Search for the cell housing the specified text and yield its [x, y] center coordinate. 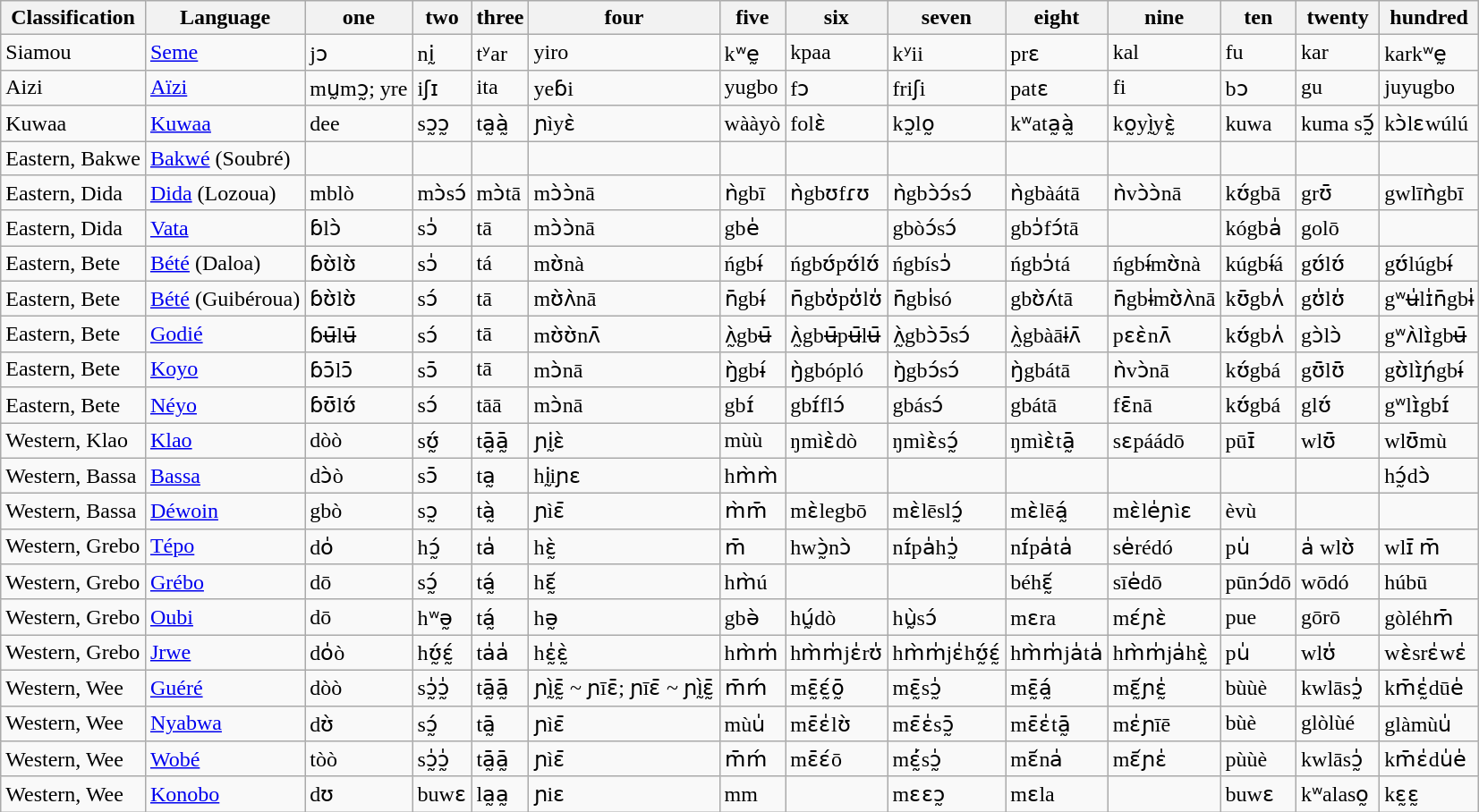
dɔ̀ò [359, 476]
hm̀ú [752, 582]
sīe̍dō [1164, 582]
kógba̍ [1258, 228]
kar [1339, 53]
hm̀m̍ja̍hɛ̰̀ [1164, 653]
Bété (Guibéroua) [225, 299]
ɲḭɛ̀ [625, 440]
ta̰ [500, 476]
yeɓi [625, 88]
dʊ [359, 794]
Oubi [225, 617]
m̀m̄ [752, 512]
ɲiɛ [625, 794]
mʊ̀ʌ̀nā [625, 299]
hm̀m̍jɛ̍hʊ̰́ɛ̰́ [947, 653]
gbɪ́flɔ́ [837, 405]
pūnɔ́dō [1258, 582]
gʊ̀lɪ̀ɲ́gbɨ́ [1430, 369]
tòò [359, 759]
ǹgbàátā [1057, 193]
km̄ɛ̰̍dūe̍ [1430, 688]
n̄gbʊ̍pʊ̍lʊ̍ [837, 299]
mɔ̀sɔ́ [442, 193]
hundred [1430, 18]
sɔ̰ɔ̰ [442, 123]
gbòɔ́sɔ́ [947, 228]
bùùè [1258, 688]
mɛ̰᷄ɲɛ̰̍ [1164, 688]
Grébo [225, 582]
kʸii [947, 53]
ɓʉ̄lʉ̄ [359, 334]
mɛ̍ɲīē [1164, 723]
ŋ̀gbópló [837, 369]
gbe̍ [752, 228]
Classification [73, 18]
dee [359, 123]
mɛ̀lēá̰ [1057, 512]
ta̍ [500, 546]
ǹvɔ̀ɔ̀nā [1164, 193]
wlʊ̄mù [1430, 440]
Bakwé (Soubré) [225, 158]
tā̰ [500, 723]
tʸar [500, 53]
kɔ̀lɛwúlú [1430, 123]
kuwa [1258, 123]
km̄ɛ̍du̍e̍ [1430, 759]
Déwoin [225, 512]
mblò [359, 193]
mm [752, 794]
six [837, 18]
sɔ̰ [442, 512]
Western, Klao [73, 440]
mùù [752, 440]
iʃɪ [442, 88]
Language [225, 18]
seven [947, 18]
kʊ́gbā [1258, 193]
kal [1164, 53]
Wobé [225, 759]
Dida (Lozoua) [225, 193]
ʌ̰̀gbʉ̄ [752, 334]
mɛ̄ɛ̍lʊ̀ [837, 723]
mɛ̰̄ɛ̰́ō̰ [837, 688]
pue [1258, 617]
ɲìyɛ̀ [625, 123]
mɛ̰̄sɔ̰̍ [947, 688]
mʊ̀ʊ̀nʌ̄ [625, 334]
Tépo [225, 546]
mɛɛɔ̰ [947, 794]
se̍rédó [1164, 546]
hɔ̰́ [442, 546]
pùùè [1258, 759]
èvù [1258, 512]
kpaa [837, 53]
hɛ̰̀ [625, 546]
ta̰à̰ [500, 123]
gbʊ̀ʌ́tā [1057, 299]
ɲḭ̀ɛ̰̄ ~ ɲīɛ̄; ɲīɛ̄ ~ ɲḭ̀ɛ̰̄ [625, 688]
three [500, 18]
gbásɔ́ [947, 405]
nɪ́pa̍hɔ̰̍ [947, 546]
ko̰yḭ̀yɛ̰̀ [1164, 123]
ǹvɔ̀nā [1164, 369]
hɛ̰̍ɛ̰̀ [625, 653]
hɛ̰᷄ [625, 582]
Bassa [225, 476]
mùu̍ [752, 723]
gʊ́lʊ́ [1339, 264]
hm̀m̍jɛ̍rʊ̍ [837, 653]
n̄gbɨ̍mʊ̀ʌ̀nā [1164, 299]
wlʊ̄ [1339, 440]
mɛ̰̍́sɔ̰̍ [947, 759]
kuma sɔ̰᷄ [1339, 123]
gòléhm̄ [1430, 617]
friʃi [947, 88]
nine [1164, 18]
Bété (Daloa) [225, 264]
ǹgbʊfɾʊ [837, 193]
hɔ̰́dɔ̀ [1430, 476]
mɛ̰̄á̰ [1057, 688]
tà̰ [500, 512]
kúgbɨ́á [1258, 264]
mʊ̀nà [625, 264]
ŋ̀gbɨ́ [752, 369]
mɛ̀legbō [837, 512]
mɛ᷄na̍ [1057, 759]
dʊ̀ [359, 723]
glòlùé [1339, 723]
mɛ̄ɛ̍tā̰ [1057, 723]
Guéré [225, 688]
ńgbísɔ̍ [947, 264]
pɛɛ̀nʌ̄ [1164, 334]
Néyo [225, 405]
kʊ́gbʌ̍ [1258, 334]
wlʊ̍ [1339, 653]
Klao [225, 440]
fu [1258, 53]
fɛ̄nā [1164, 405]
kʊ̄gbʌ̍ [1258, 299]
gʷlɪ̀gbɪ́ [1430, 405]
hwɔ̰̀nɔ̀ [837, 546]
a̍ wlʊ̀ [1339, 546]
Konobo [225, 794]
mɛ̄ɛ́ō [837, 759]
kʷalaso̰ [1339, 794]
Aizi [73, 88]
glʊ́ [1339, 405]
hm̀m̍ [752, 653]
ta̍a̍ [500, 653]
Jrwe [225, 653]
ŋmìɛ̀tā̰ [1057, 440]
ŋ̀gbɔ́sɔ́ [947, 369]
pūɪ̄ [1258, 440]
ǹgbɔ̀ɔ́sɔ́ [947, 193]
hə̰ [625, 617]
yiro [625, 53]
ńgbʊ́pʊ́lʊ́ [837, 264]
four [625, 18]
Seme [225, 53]
wààyò [752, 123]
Vata [225, 228]
mɛ̄ɛ̍sɔ̰̄ [947, 723]
bɔ [1258, 88]
jɔ [359, 53]
mɔ̀tā [500, 193]
ɓlɔ̀ [359, 228]
ten [1258, 18]
ǹgbī [752, 193]
yugbo [752, 88]
Nyabwa [225, 723]
gbátā [1057, 405]
kɛ̰ɛ̰ [1430, 794]
m̄ [752, 546]
fi [1164, 88]
ńgbɨ́ [752, 264]
prɛ [1057, 53]
nɪ́pa̍ta̍ [1057, 546]
eight [1057, 18]
ŋmìɛ̀dò [837, 440]
nḭ [442, 53]
ʌ̰̀gbʉ̄pʉ̄lʉ̄ [837, 334]
gʊ́lúgbɨ́ [1430, 264]
mɛla [1057, 794]
ʌ̰̀gbɔ̀ɔ̄sɔ́ [947, 334]
golō [1339, 228]
ńgbɔ̍tá [1057, 264]
Godié [225, 334]
wɛ̀srɛ̍wɛ̍ [1430, 653]
ŋmìɛ̀sɔ̰́ [947, 440]
gwlīǹgbī [1430, 193]
Siamou [73, 53]
béhɛ̰᷄ [1057, 582]
tá [500, 264]
folɛ̀ [837, 123]
kʷḛ [752, 53]
mɛ̀le̍ɲìɛ [1164, 512]
karkʷḛ [1430, 53]
la̰a̰ [500, 794]
n̄gbi̍só [947, 299]
do̍ò [359, 653]
Eastern, Bakwe [73, 158]
gōrō [1339, 617]
gɔ̀lɔ̀ [1339, 334]
mɛra [1057, 617]
mɛ̀lēslɔ̰́ [947, 512]
twenty [1339, 18]
kɔ̰lo̰ [947, 123]
glàmùu̍ [1430, 723]
hʷə̰ [442, 617]
do̍ [359, 546]
kʷata̰à̰ [1057, 123]
hm̀m̍ja̍ta̍ [1057, 653]
one [359, 18]
gbɔ̍fɔ́tā [1057, 228]
ʌ̰̀gbàāɨʌ̄ [1057, 334]
five [752, 18]
mɛ́ɲɛ̀ [1164, 617]
juyugbo [1430, 88]
gbò [359, 512]
mṵmɔ̰; yre [359, 88]
hʊ̰́ɛ̰́ [442, 653]
húbū [1430, 582]
n̄gbɨ́ [752, 299]
gʊ̍lʊ̍ [1339, 299]
fɔ [837, 88]
sʊ̰́ [442, 440]
ŋ̀gbátā [1057, 369]
gu [1339, 88]
Koyo [225, 369]
hṵ̀sɔ́ [947, 617]
patɛ [1057, 88]
hṵ́dò [837, 617]
wōdó [1339, 582]
ita [500, 88]
grʊ̄ [1339, 193]
gbə̀ [752, 617]
bùè [1258, 723]
tāā [500, 405]
Aïzi [225, 88]
two [442, 18]
hm̀m̀ [752, 476]
gʷʉ̍lɪ̍n̄gbɨ̍ [1430, 299]
ɓɔ̄lɔ̄ [359, 369]
gbɪ́ [752, 405]
sɛpáádō [1164, 440]
wlɪ̄ m̄ [1430, 546]
mɛ᷄ɲɛ̍ [1164, 759]
ńgbɨ́mʊ̀nà [1164, 264]
ɓʊ̄lʊ́ [359, 405]
gʊ̄lʊ̄ [1339, 369]
hḭiɲɛ [625, 476]
gʷʌ̀lɪ̀gbʉ̄ [1430, 334]
